Capture the cell that displays the provided text and extract its (x, y) central coordinate. 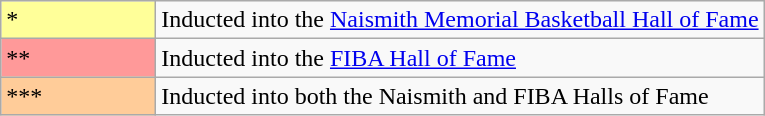
Inducted into the Naismith Memorial Basketball Hall of Fame (460, 20)
*** (78, 96)
Inducted into both the Naismith and FIBA Halls of Fame (460, 96)
* (78, 20)
** (78, 58)
Inducted into the FIBA Hall of Fame (460, 58)
